Pinpoint the cell where the given text exists, returning its (X, Y) midpoint coordinate. 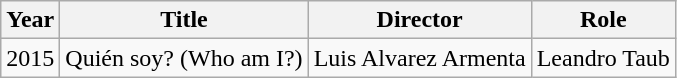
Leandro Taub (603, 58)
2015 (30, 58)
Director (420, 20)
Quién soy? (Who am I?) (184, 58)
Year (30, 20)
Title (184, 20)
Luis Alvarez Armenta (420, 58)
Role (603, 20)
